Search for the cell housing the specified text and yield its [X, Y] center coordinate. 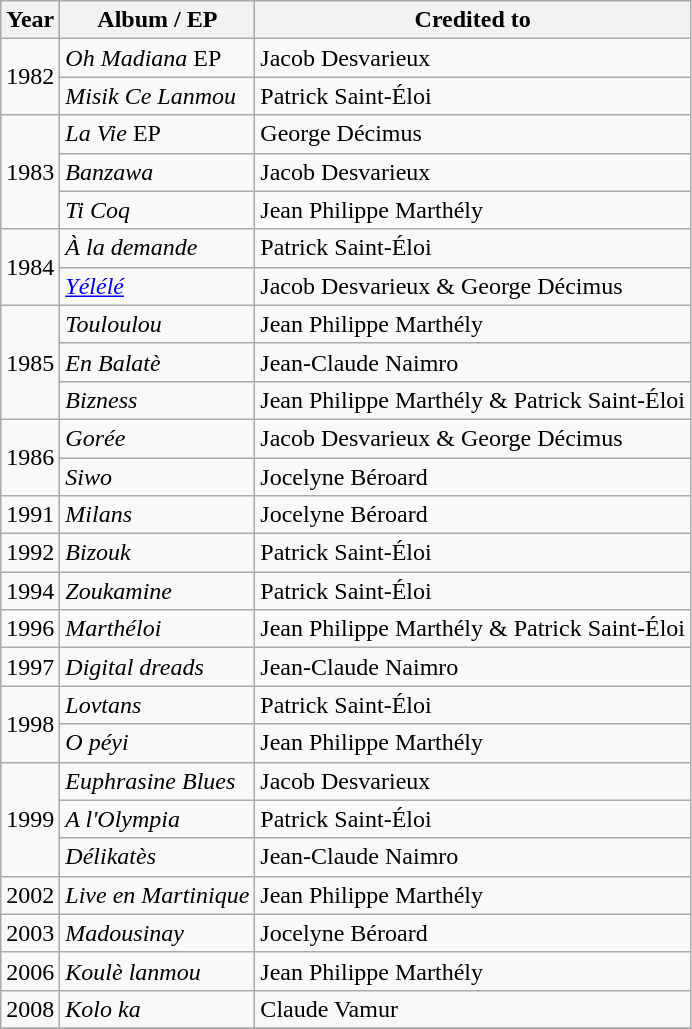
En Balatè [158, 362]
Euphrasine Blues [158, 781]
Live en Martinique [158, 895]
George Décimus [473, 134]
1996 [30, 629]
1999 [30, 819]
1997 [30, 667]
La Vie EP [158, 134]
Siwo [158, 477]
1991 [30, 515]
Milans [158, 515]
O péyi [158, 743]
Credited to [473, 20]
Délikatès [158, 857]
Bizouk [158, 553]
Oh Madiana EP [158, 58]
Banzawa [158, 172]
Ti Coq [158, 210]
Gorée [158, 438]
Claude Vamur [473, 1009]
1985 [30, 362]
1998 [30, 724]
1994 [30, 591]
Misik Ce Lanmou [158, 96]
1983 [30, 172]
2006 [30, 971]
Bizness [158, 400]
2008 [30, 1009]
Koulè lanmou [158, 971]
Year [30, 20]
Album / EP [158, 20]
Lovtans [158, 705]
À la demande [158, 248]
A l'Olympia [158, 819]
Digital dreads [158, 667]
Kolo ka [158, 1009]
Touloulou [158, 324]
1992 [30, 553]
Madousinay [158, 933]
Zoukamine [158, 591]
1984 [30, 267]
2003 [30, 933]
2002 [30, 895]
Yélélé [158, 286]
Marthéloi [158, 629]
1986 [30, 457]
1982 [30, 77]
